Output the (x, y) coordinate of the center of the cell containing the given text.  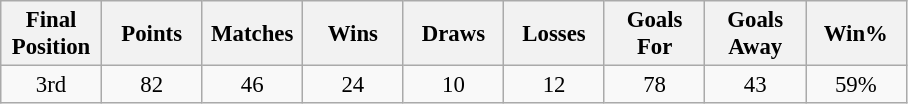
Win% (856, 34)
Goals For (654, 34)
Matches (252, 34)
Final Position (52, 34)
82 (152, 85)
Goals Away (756, 34)
Draws (454, 34)
46 (252, 85)
3rd (52, 85)
Points (152, 34)
10 (454, 85)
78 (654, 85)
Wins (354, 34)
59% (856, 85)
Losses (554, 34)
24 (354, 85)
43 (756, 85)
12 (554, 85)
